Provide the [X, Y] coordinate of the cell's center where the given text is located.  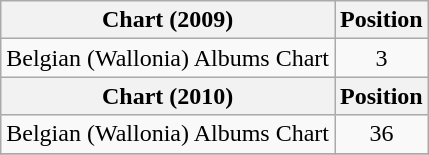
36 [381, 134]
3 [381, 58]
Chart (2009) [168, 20]
Chart (2010) [168, 96]
